From the cell containing the given text, extract its center point as (X, Y) coordinate. 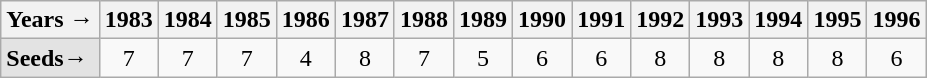
1990 (542, 20)
1989 (484, 20)
1987 (364, 20)
1993 (720, 20)
1991 (602, 20)
1992 (660, 20)
5 (484, 58)
1984 (188, 20)
1995 (838, 20)
Seeds→ (50, 58)
1985 (246, 20)
4 (306, 58)
1994 (778, 20)
1996 (896, 20)
1986 (306, 20)
1983 (128, 20)
1988 (424, 20)
Years → (50, 20)
